Pinpoint the cell where the given text exists, returning its [X, Y] midpoint coordinate. 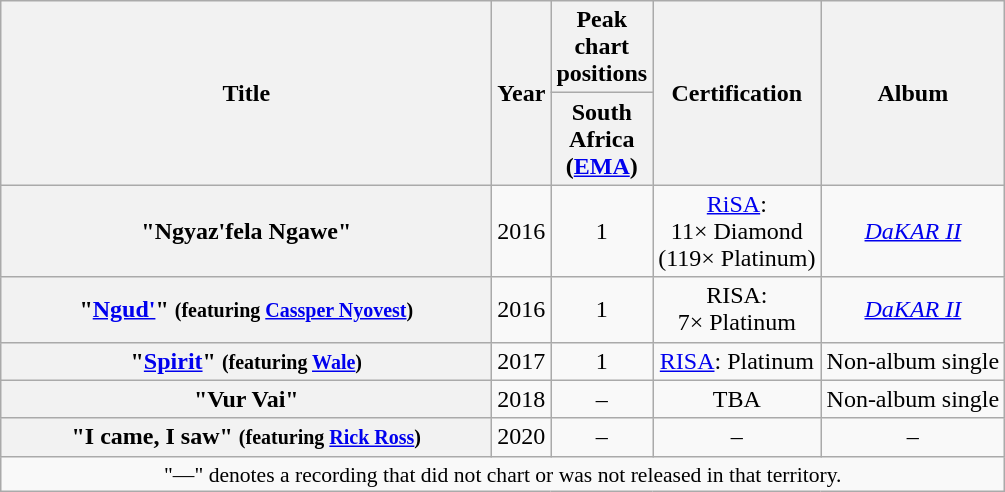
South Africa (EMA) [602, 139]
"Vur Vai" [246, 399]
2018 [522, 399]
"—" denotes a recording that did not chart or was not released in that territory. [503, 474]
"I came, I saw" (featuring Rick Ross) [246, 437]
Album [913, 93]
Title [246, 93]
2017 [522, 361]
RISA: Platinum [737, 361]
RiSA: 11× Diamond (119× Platinum) [737, 231]
RISA:7× Platinum [737, 310]
2020 [522, 437]
"Ngyaz'fela Ngawe" [246, 231]
Peak chart positions [602, 47]
"Ngud'" (featuring Cassper Nyovest) [246, 310]
"Spirit" (featuring Wale) [246, 361]
TBA [737, 399]
Year [522, 93]
Certification [737, 93]
